Identify which cell holds the provided text, then report its [X, Y] central coordinate. 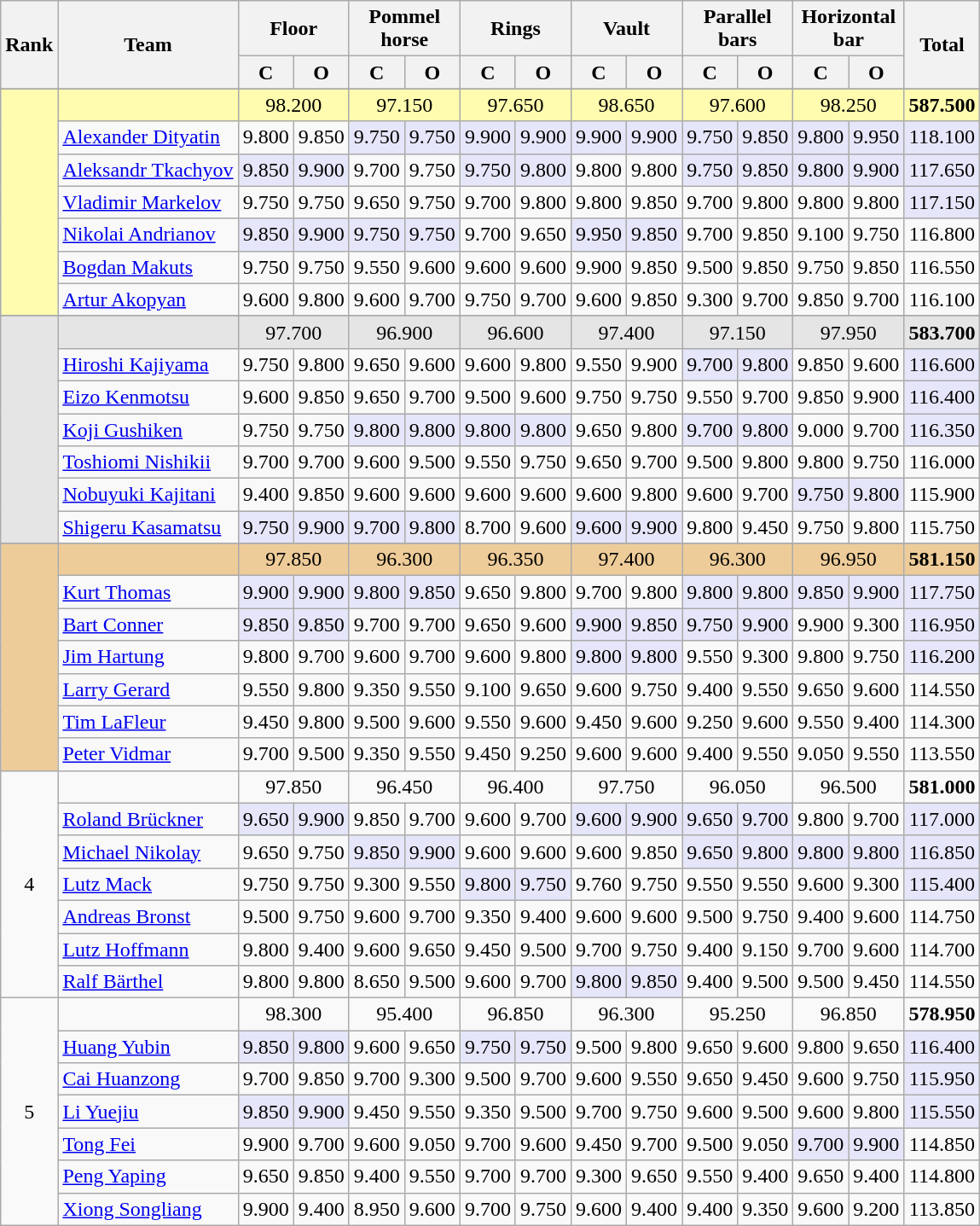
116.600 [942, 364]
Team [148, 44]
117.650 [942, 170]
581.000 [942, 787]
Aleksandr Tkachyov [148, 170]
9.200 [877, 1209]
115.400 [942, 884]
Cai Huanzong [148, 1079]
98.650 [626, 105]
98.200 [293, 105]
98.300 [293, 1014]
96.050 [738, 787]
Lutz Mack [148, 884]
117.150 [942, 202]
Jim Hartung [148, 657]
Nikolai Andrianov [148, 235]
Huang Yubin [148, 1047]
115.900 [942, 495]
4 [29, 884]
116.350 [942, 429]
Alexander Dityatin [148, 137]
Peter Vidmar [148, 754]
Koji Gushiken [148, 429]
578.950 [942, 1014]
115.750 [942, 527]
Vault [626, 29]
114.750 [942, 916]
114.850 [942, 1144]
116.200 [942, 657]
Bogdan Makuts [148, 267]
Tim LaFleur [148, 722]
96.600 [515, 332]
Xiong Songliang [148, 1209]
116.800 [942, 235]
581.150 [942, 560]
Bart Conner [148, 625]
9.760 [599, 884]
Kurt Thomas [148, 592]
Lutz Hoffmann [148, 950]
Eizo Kenmotsu [148, 397]
Andreas Bronst [148, 916]
113.550 [942, 754]
114.300 [942, 722]
117.750 [942, 592]
96.400 [515, 787]
Vladimir Markelov [148, 202]
95.250 [738, 1014]
Floor [293, 29]
Parallelbars [738, 29]
95.400 [404, 1014]
115.550 [942, 1112]
Total [942, 44]
Peng Yaping [148, 1177]
96.950 [849, 560]
Horizontalbar [849, 29]
Rings [515, 29]
96.900 [404, 332]
8.950 [377, 1209]
97.700 [293, 332]
Roland Brückner [148, 819]
9.150 [766, 950]
587.500 [942, 105]
8.700 [488, 527]
583.700 [942, 332]
Shigeru Kasamatsu [148, 527]
96.500 [849, 787]
116.000 [942, 462]
Michael Nikolay [148, 851]
Ralf Bärthel [148, 982]
97.750 [626, 787]
Rank [29, 44]
9.000 [821, 429]
98.250 [849, 105]
Toshiomi Nishikii [148, 462]
97.950 [849, 332]
116.100 [942, 299]
115.950 [942, 1079]
Artur Akopyan [148, 299]
97.650 [515, 105]
116.850 [942, 851]
Hiroshi Kajiyama [148, 364]
96.450 [404, 787]
96.350 [515, 560]
114.800 [942, 1177]
8.650 [377, 982]
116.950 [942, 625]
Larry Gerard [148, 689]
116.550 [942, 267]
Pommelhorse [404, 29]
Tong Fei [148, 1144]
5 [29, 1112]
97.600 [738, 105]
113.850 [942, 1209]
Li Yuejiu [148, 1112]
117.000 [942, 819]
114.700 [942, 950]
Nobuyuki Kajitani [148, 495]
118.100 [942, 137]
